Capture the cell that displays the provided text and extract its [x, y] central coordinate. 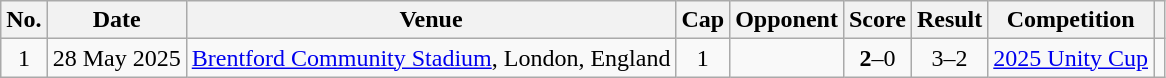
Venue [431, 20]
Score [877, 20]
Date [116, 20]
28 May 2025 [116, 58]
Brentford Community Stadium, London, England [431, 58]
No. [24, 20]
3–2 [949, 58]
2025 Unity Cup [1071, 58]
2–0 [877, 58]
Cap [703, 20]
Competition [1071, 20]
Result [949, 20]
Opponent [787, 20]
